Identify which cell holds the provided text, then report its (x, y) central coordinate. 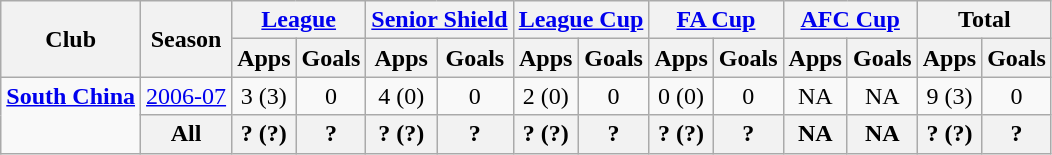
4 (0) (402, 96)
AFC Cup (850, 20)
Club (71, 39)
All (186, 134)
2006-07 (186, 96)
League (299, 20)
South China (71, 115)
9 (3) (949, 96)
Season (186, 39)
2 (0) (546, 96)
Senior Shield (440, 20)
Total (984, 20)
FA Cup (716, 20)
3 (3) (264, 96)
League Cup (581, 20)
0 (0) (681, 96)
